Extract the (x, y) coordinate from the center of the cell holding the provided text.  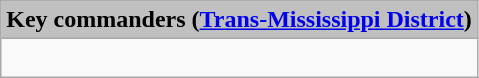
Key commanders (Trans-Mississippi District) (240, 20)
